Return [X, Y] of the center of cell containing provided text 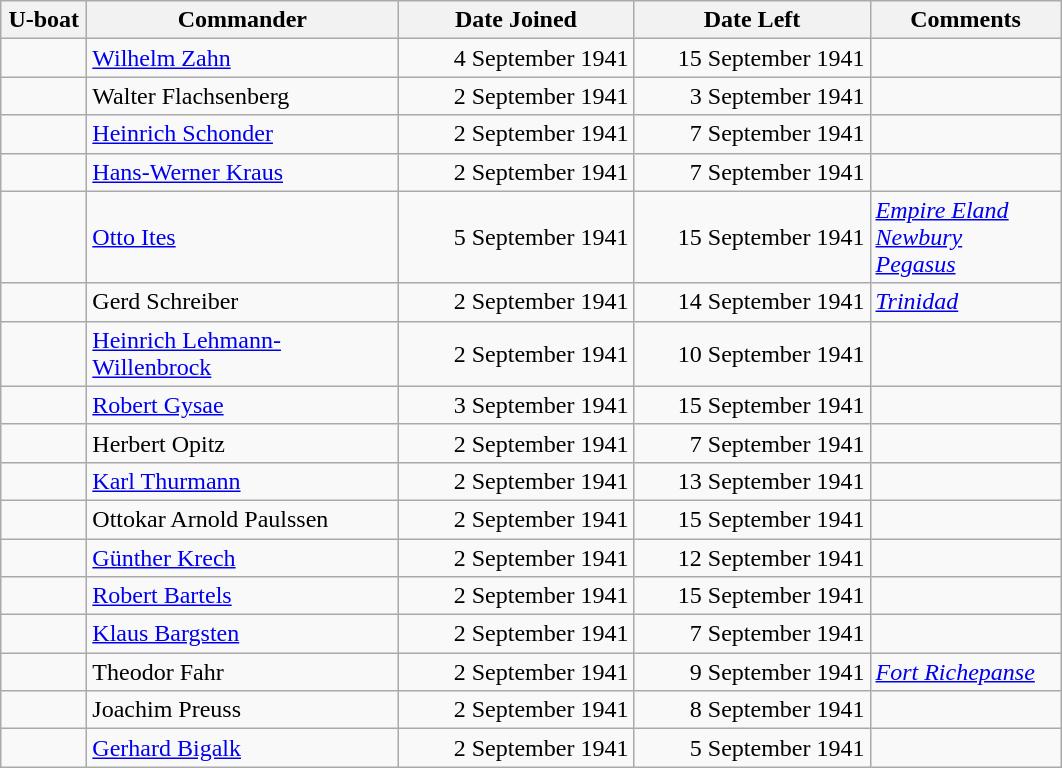
U-boat [44, 20]
Wilhelm Zahn [242, 58]
Ottokar Arnold Paulssen [242, 519]
Trinidad [966, 302]
4 September 1941 [516, 58]
Gerhard Bigalk [242, 748]
Gerd Schreiber [242, 302]
Klaus Bargsten [242, 634]
Herbert Opitz [242, 443]
9 September 1941 [752, 672]
Date Left [752, 20]
13 September 1941 [752, 481]
Empire ElandNewburyPegasus [966, 237]
Joachim Preuss [242, 710]
Commander [242, 20]
Robert Gysae [242, 405]
Fort Richepanse [966, 672]
12 September 1941 [752, 557]
Theodor Fahr [242, 672]
Robert Bartels [242, 596]
Date Joined [516, 20]
10 September 1941 [752, 354]
Karl Thurmann [242, 481]
Otto Ites [242, 237]
Hans-Werner Kraus [242, 172]
Günther Krech [242, 557]
Heinrich Lehmann-Willenbrock [242, 354]
Comments [966, 20]
14 September 1941 [752, 302]
8 September 1941 [752, 710]
Walter Flachsenberg [242, 96]
Heinrich Schonder [242, 134]
